Extract the (x, y) coordinate from the center of the cell holding the provided text.  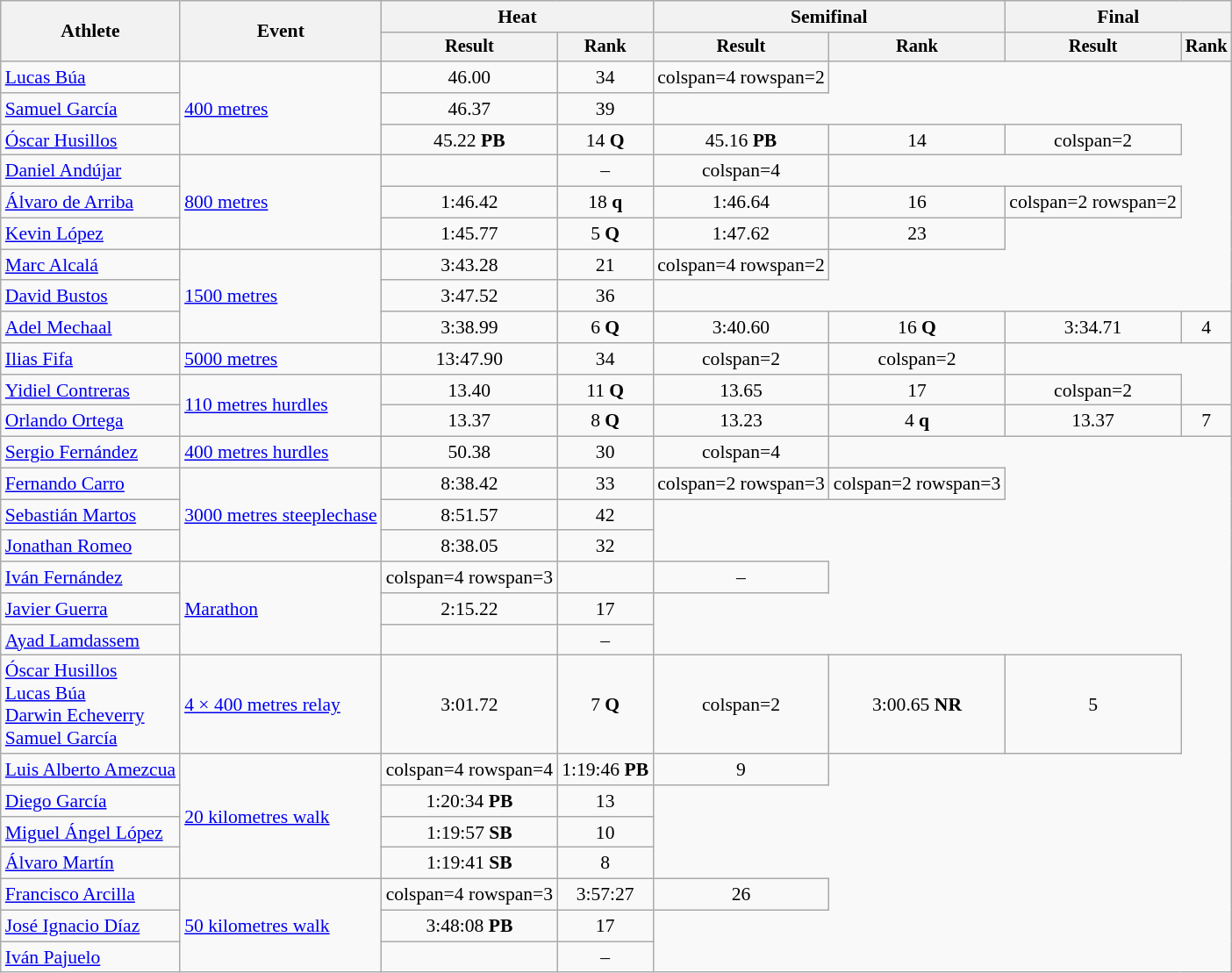
Marathon (281, 609)
3:48:08 PB (470, 926)
110 metres hurdles (281, 405)
Sergio Fernández (90, 453)
2:15.22 (470, 609)
Kevin López (90, 234)
45.16 PB (741, 140)
Sebastián Martos (90, 515)
Ilias Fifa (90, 359)
10 (605, 833)
Diego García (90, 801)
7 Q (605, 705)
1:20:34 PB (470, 801)
5 (1093, 705)
Daniel Andújar (90, 171)
16 (918, 203)
Fernando Carro (90, 484)
Álvaro Martín (90, 863)
1500 metres (281, 297)
3:38.99 (470, 327)
1:47.62 (741, 234)
3:00.65 NR (918, 705)
1:46.64 (741, 203)
1:46.42 (470, 203)
8:38.42 (470, 484)
3:47.52 (470, 297)
Javier Guerra (90, 609)
8:38.05 (470, 547)
33 (605, 484)
14 (918, 140)
8 (605, 863)
5 Q (605, 234)
1:45.77 (470, 234)
Samuel García (90, 109)
3:34.71 (1093, 327)
23 (918, 234)
50 kilometres walk (281, 926)
colspan=2 rowspan=2 (1093, 203)
14 Q (605, 140)
Orlando Ortega (90, 421)
5000 metres (281, 359)
800 metres (281, 202)
21 (605, 265)
3:01.72 (470, 705)
colspan=4 rowspan=4 (470, 769)
Yidiel Contreras (90, 390)
18 q (605, 203)
32 (605, 547)
Jonathan Romeo (90, 547)
4 q (918, 421)
José Ignacio Díaz (90, 926)
Lucas Búa (90, 77)
Event (281, 32)
39 (605, 109)
1:19:46 PB (605, 769)
50.38 (470, 453)
46.37 (470, 109)
400 metres hurdles (281, 453)
4 × 400 metres relay (281, 705)
400 metres (281, 109)
Óscar Husillos (90, 140)
16 Q (918, 327)
Iván Fernández (90, 577)
6 Q (605, 327)
3000 metres steeplechase (281, 516)
Óscar HusillosLucas BúaDarwin EcheverrySamuel García (90, 705)
Marc Alcalá (90, 265)
3:43.28 (470, 265)
3:40.60 (741, 327)
7 (1207, 421)
Francisco Arcilla (90, 895)
9 (741, 769)
13.40 (470, 390)
36 (605, 297)
30 (605, 453)
20 kilometres walk (281, 816)
Adel Mechaal (90, 327)
Luis Alberto Amezcua (90, 769)
13:47.90 (470, 359)
46.00 (470, 77)
1:19:41 SB (470, 863)
42 (605, 515)
Semifinal (828, 17)
David Bustos (90, 297)
26 (741, 895)
11 Q (605, 390)
1:19:57 SB (470, 833)
Heat (518, 17)
45.22 PB (470, 140)
Álvaro de Arriba (90, 203)
13.65 (741, 390)
Final (1118, 17)
Athlete (90, 32)
Ayad Lamdassem (90, 640)
4 (1207, 327)
3:57:27 (605, 895)
13.23 (741, 421)
8 Q (605, 421)
13 (605, 801)
8:51.57 (470, 515)
Iván Pajuelo (90, 957)
Miguel Ángel López (90, 833)
